Search for the cell housing the specified text and yield its [X, Y] center coordinate. 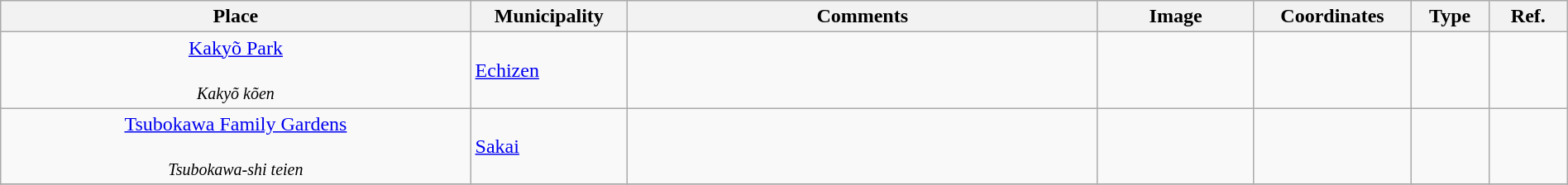
Coordinates [1331, 17]
Image [1176, 17]
Comments [863, 17]
Tsubokawa Family GardensTsubokawa-shi teien [236, 146]
Kakyõ ParkKakyõ kõen [236, 70]
Ref. [1528, 17]
Municipality [549, 17]
Place [236, 17]
Type [1451, 17]
Sakai [549, 146]
Echizen [549, 70]
